Pinpoint the cell where the given text exists, returning its (x, y) midpoint coordinate. 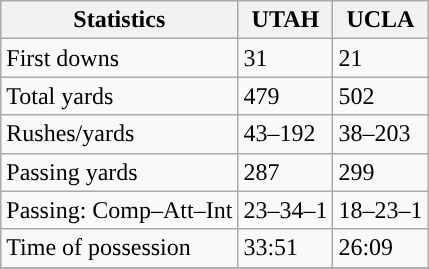
Rushes/yards (120, 134)
479 (286, 96)
Statistics (120, 20)
38–203 (380, 134)
299 (380, 172)
26:09 (380, 248)
UTAH (286, 20)
43–192 (286, 134)
First downs (120, 58)
Passing yards (120, 172)
502 (380, 96)
21 (380, 58)
287 (286, 172)
Time of possession (120, 248)
Total yards (120, 96)
23–34–1 (286, 210)
Passing: Comp–Att–Int (120, 210)
18–23–1 (380, 210)
UCLA (380, 20)
33:51 (286, 248)
31 (286, 58)
